Return the [x, y] coordinate for the center point of the cell that contains the specified text.  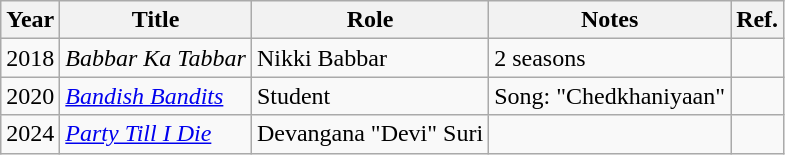
2020 [30, 96]
2024 [30, 134]
Devangana "Devi" Suri [370, 134]
2018 [30, 58]
Ref. [758, 20]
Song: "Chedkhaniyaan" [610, 96]
Nikki Babbar [370, 58]
Student [370, 96]
Role [370, 20]
Year [30, 20]
Title [156, 20]
Notes [610, 20]
2 seasons [610, 58]
Bandish Bandits [156, 96]
Babbar Ka Tabbar [156, 58]
Party Till I Die [156, 134]
